Determine the (x, y) coordinate at the center of the cell enclosing the given text.  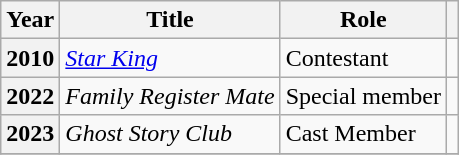
2023 (30, 134)
Year (30, 20)
Family Register Mate (170, 96)
2010 (30, 58)
Title (170, 20)
Ghost Story Club (170, 134)
Contestant (363, 58)
Star King (170, 58)
Special member (363, 96)
2022 (30, 96)
Cast Member (363, 134)
Role (363, 20)
